Determine the (x, y) coordinate at the center of the cell enclosing the given text.  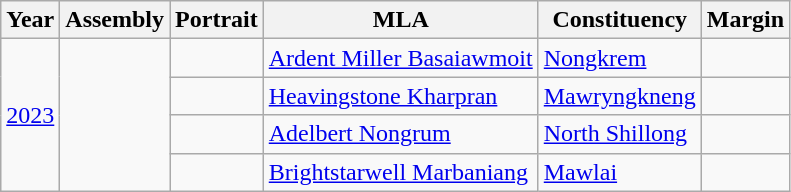
Portrait (217, 20)
Adelbert Nongrum (400, 134)
Heavingstone Kharpran (400, 96)
Assembly (115, 20)
Nongkrem (620, 58)
Margin (745, 20)
MLA (400, 20)
Mawlai (620, 172)
North Shillong (620, 134)
Year (30, 20)
Mawryngkneng (620, 96)
2023 (30, 115)
Brightstarwell Marbaniang (400, 172)
Constituency (620, 20)
Ardent Miller Basaiawmoit (400, 58)
